Find where the given text appears and provide that cell's center as (X, Y) coordinate. 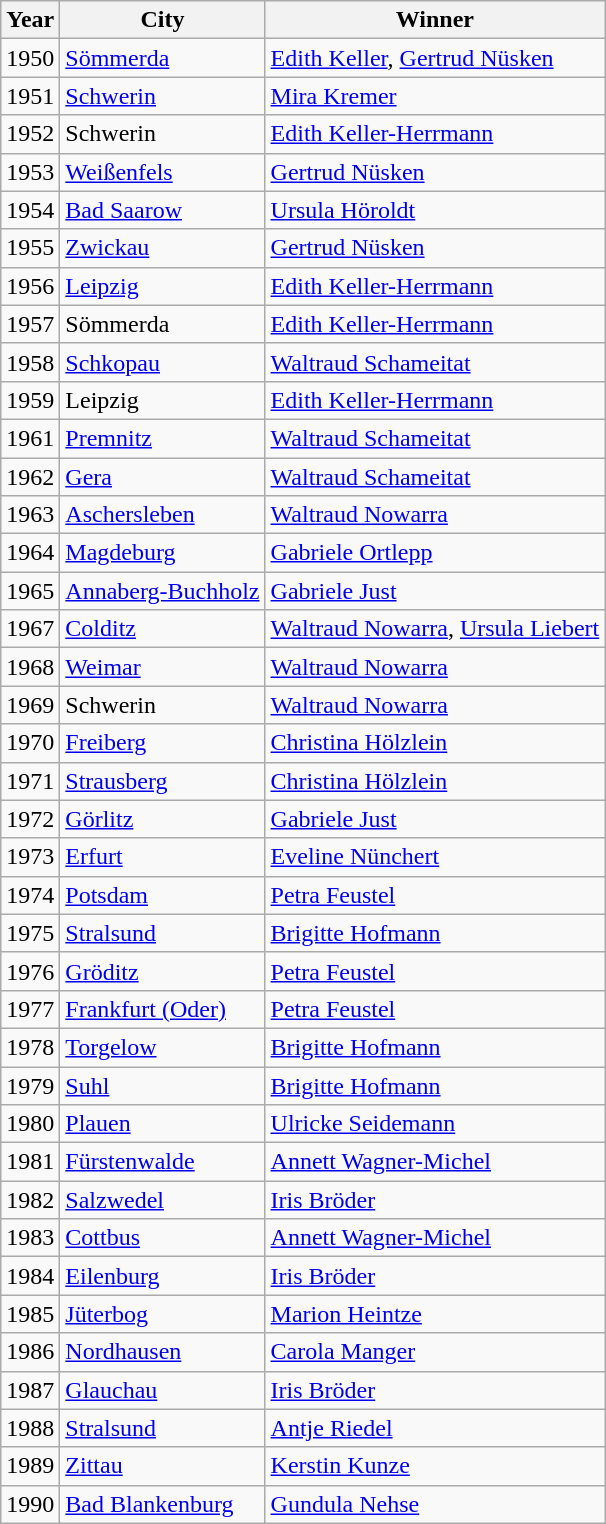
1986 (30, 1352)
1973 (30, 857)
1988 (30, 1428)
Fürstenwalde (162, 1162)
1951 (30, 96)
Bad Blankenburg (162, 1504)
Magdeburg (162, 553)
Nordhausen (162, 1352)
Plauen (162, 1124)
Waltraud Nowarra, Ursula Liebert (435, 629)
1953 (30, 172)
Mira Kremer (435, 96)
1958 (30, 362)
Gera (162, 477)
1978 (30, 1047)
1964 (30, 553)
Gröditz (162, 971)
Gundula Nehse (435, 1504)
1981 (30, 1162)
Ulricke Seidemann (435, 1124)
1967 (30, 629)
1968 (30, 667)
Zwickau (162, 248)
Carola Manger (435, 1352)
1965 (30, 591)
Premnitz (162, 438)
1972 (30, 819)
Annaberg-Buchholz (162, 591)
Weißenfels (162, 172)
Marion Heintze (435, 1314)
Bad Saarow (162, 210)
Kerstin Kunze (435, 1466)
1990 (30, 1504)
1957 (30, 324)
Strausberg (162, 781)
1962 (30, 477)
Gabriele Ortlepp (435, 553)
1977 (30, 1009)
Frankfurt (Oder) (162, 1009)
Torgelow (162, 1047)
1969 (30, 705)
1984 (30, 1276)
Görlitz (162, 819)
1976 (30, 971)
1987 (30, 1390)
Cottbus (162, 1238)
Aschersleben (162, 515)
Eveline Nünchert (435, 857)
Schkopau (162, 362)
Suhl (162, 1085)
Salzwedel (162, 1200)
1959 (30, 400)
1950 (30, 58)
City (162, 20)
Potsdam (162, 895)
Ursula Höroldt (435, 210)
1952 (30, 134)
Antje Riedel (435, 1428)
1980 (30, 1124)
1954 (30, 210)
Weimar (162, 667)
1989 (30, 1466)
1979 (30, 1085)
1956 (30, 286)
Edith Keller, Gertrud Nüsken (435, 58)
1971 (30, 781)
1955 (30, 248)
1974 (30, 895)
Eilenburg (162, 1276)
Jüterbog (162, 1314)
1975 (30, 933)
Freiberg (162, 743)
Winner (435, 20)
Colditz (162, 629)
1963 (30, 515)
1970 (30, 743)
1983 (30, 1238)
1985 (30, 1314)
Erfurt (162, 857)
1982 (30, 1200)
Zittau (162, 1466)
1961 (30, 438)
Year (30, 20)
Glauchau (162, 1390)
